Locate the cell with the specified text and output its [X, Y] center coordinate. 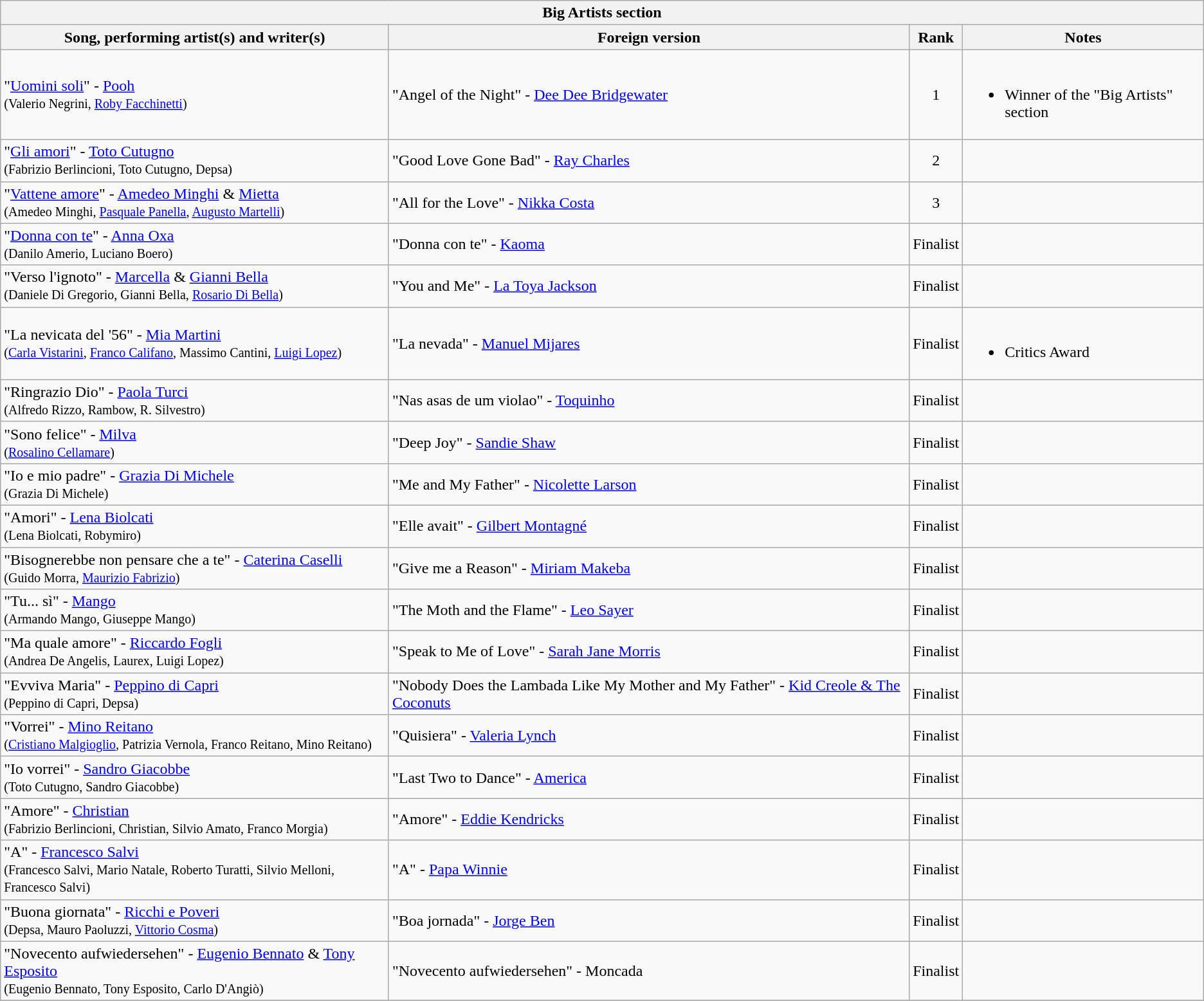
Big Artists section [602, 13]
"A" - Papa Winnie [648, 870]
"Bisognerebbe non pensare che a te" - Caterina Caselli (Guido Morra, Maurizio Fabrizio) [195, 567]
Critics Award [1083, 344]
"La nevada" - Manuel Mijares [648, 344]
"Verso l'ignoto" - Marcella & Gianni Bella (Daniele Di Gregorio, Gianni Bella, Rosario Di Bella) [195, 286]
"Uomini soli" - Pooh (Valerio Negrini, Roby Facchinetti) [195, 95]
3 [936, 202]
"A" - Francesco Salvi (Francesco Salvi, Mario Natale, Roberto Turatti, Silvio Melloni, Francesco Salvi) [195, 870]
"Ma quale amore" - Riccardo Fogli (Andrea De Angelis, Laurex, Luigi Lopez) [195, 652]
"Evviva Maria" - Peppino di Capri (Peppino di Capri, Depsa) [195, 693]
1 [936, 95]
"Nas asas de um violao" - Toquinho [648, 400]
"Buona giornata" - Ricchi e Poveri (Depsa, Mauro Paoluzzi, Vittorio Cosma) [195, 920]
"Boa jornada" - Jorge Ben [648, 920]
"Gli amori" - Toto Cutugno (Fabrizio Berlincioni, Toto Cutugno, Depsa) [195, 161]
"Donna con te" - Kaoma [648, 244]
"La nevicata del '56" - Mia Martini (Carla Vistarini, Franco Califano, Massimo Cantini, Luigi Lopez) [195, 344]
"All for the Love" - Nikka Costa [648, 202]
"Io vorrei" - Sandro Giacobbe (Toto Cutugno, Sandro Giacobbe) [195, 777]
Foreign version [648, 37]
Song, performing artist(s) and writer(s) [195, 37]
"Me and My Father" - Nicolette Larson [648, 484]
"Ringrazio Dio" - Paola Turci (Alfredo Rizzo, Rambow, R. Silvestro) [195, 400]
"Amore" - Christian (Fabrizio Berlincioni, Christian, Silvio Amato, Franco Morgia) [195, 820]
Winner of the "Big Artists" section [1083, 95]
"Angel of the Night" - Dee Dee Bridgewater [648, 95]
"Sono felice" - Milva (Rosalino Cellamare) [195, 443]
"Io e mio padre" - Grazia Di Michele (Grazia Di Michele) [195, 484]
"The Moth and the Flame" - Leo Sayer [648, 610]
"Deep Joy" - Sandie Shaw [648, 443]
"Speak to Me of Love" - Sarah Jane Morris [648, 652]
"Quisiera" - Valeria Lynch [648, 736]
Notes [1083, 37]
Rank [936, 37]
"Novecento aufwiedersehen" - Eugenio Bennato & Tony Esposito (Eugenio Bennato, Tony Esposito, Carlo D'Angiò) [195, 971]
"Donna con te" - Anna Oxa (Danilo Amerio, Luciano Boero) [195, 244]
"You and Me" - La Toya Jackson [648, 286]
"Nobody Does the Lambada Like My Mother and My Father" - Kid Creole & The Coconuts [648, 693]
"Tu... sì" - Mango (Armando Mango, Giuseppe Mango) [195, 610]
"Novecento aufwiedersehen" - Moncada [648, 971]
2 [936, 161]
"Amore" - Eddie Kendricks [648, 820]
"Good Love Gone Bad" - Ray Charles [648, 161]
"Vattene amore" - Amedeo Minghi & Mietta (Amedeo Minghi, Pasquale Panella, Augusto Martelli) [195, 202]
"Amori" - Lena Biolcati (Lena Biolcati, Robymiro) [195, 526]
"Last Two to Dance" - America [648, 777]
"Elle avait" - Gilbert Montagné [648, 526]
"Give me a Reason" - Miriam Makeba [648, 567]
"Vorrei" - Mino Reitano (Cristiano Malgioglio, Patrizia Vernola, Franco Reitano, Mino Reitano) [195, 736]
